For the text-containing cell, return its midpoint in [X, Y] coordinate format. 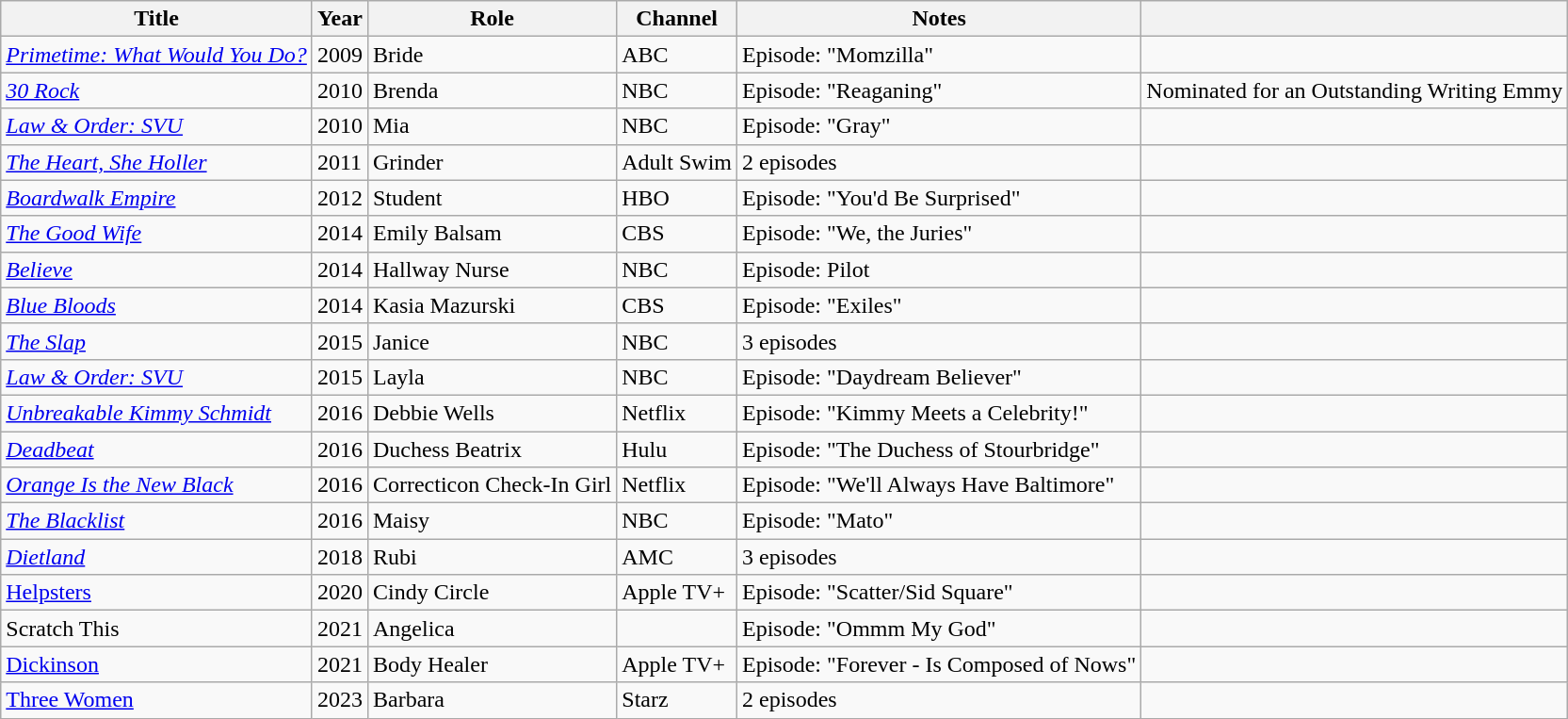
2018 [339, 557]
Boardwalk Empire [156, 198]
Role [492, 19]
Year [339, 19]
Episode: "We'll Always Have Baltimore" [940, 485]
Nominated for an Outstanding Writing Emmy [1354, 90]
HBO [677, 198]
Hallway Nurse [492, 270]
2023 [339, 700]
Body Healer [492, 664]
30 Rock [156, 90]
Brenda [492, 90]
Notes [940, 19]
Episode: "We, the Juries" [940, 234]
Dietland [156, 557]
Rubi [492, 557]
Deadbeat [156, 449]
Episode: "Ommm My God" [940, 629]
Channel [677, 19]
Correcticon Check-In Girl [492, 485]
Cindy Circle [492, 593]
Episode: Pilot [940, 270]
Episode: "Daydream Believer" [940, 377]
Episode: "Mato" [940, 521]
Adult Swim [677, 162]
Episode: "The Duchess of Stourbridge" [940, 449]
Scratch This [156, 629]
Episode: "You'd Be Surprised" [940, 198]
Orange Is the New Black [156, 485]
Maisy [492, 521]
Student [492, 198]
The Blacklist [156, 521]
2011 [339, 162]
AMC [677, 557]
2012 [339, 198]
Barbara [492, 700]
Primetime: What Would You Do? [156, 55]
Layla [492, 377]
Episode: "Scatter/Sid Square" [940, 593]
Title [156, 19]
Grinder [492, 162]
Kasia Mazurski [492, 305]
Mia [492, 126]
Episode: "Reaganing" [940, 90]
Starz [677, 700]
Episode: "Kimmy Meets a Celebrity!" [940, 413]
Believe [156, 270]
ABC [677, 55]
Hulu [677, 449]
Three Women [156, 700]
Episode: "Exiles" [940, 305]
Dickinson [156, 664]
2009 [339, 55]
Episode: "Forever - Is Composed of Nows" [940, 664]
The Slap [156, 341]
Episode: "Gray" [940, 126]
2020 [339, 593]
The Heart, She Holler [156, 162]
Duchess Beatrix [492, 449]
Janice [492, 341]
Blue Bloods [156, 305]
Helpsters [156, 593]
The Good Wife [156, 234]
Unbreakable Kimmy Schmidt [156, 413]
Episode: "Momzilla" [940, 55]
Bride [492, 55]
Debbie Wells [492, 413]
Emily Balsam [492, 234]
Angelica [492, 629]
